For the text-containing cell, return its midpoint in [X, Y] coordinate format. 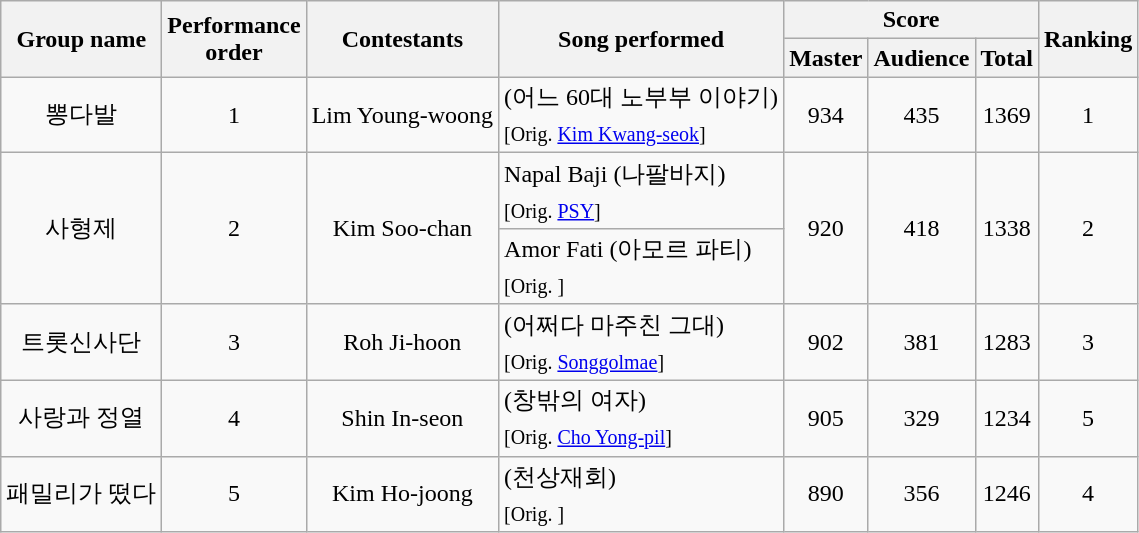
Performanceorder [234, 39]
890 [826, 494]
Score [912, 20]
934 [826, 115]
Kim Soo-chan [402, 229]
435 [922, 115]
1338 [1007, 229]
1369 [1007, 115]
Shin In-seon [402, 418]
920 [826, 229]
1234 [1007, 418]
Song performed [642, 39]
Roh Ji-hoon [402, 342]
Group name [82, 39]
Contestants [402, 39]
사랑과 정열 [82, 418]
패밀리가 떴다 [82, 494]
Kim Ho-joong [402, 494]
329 [922, 418]
(어느 60대 노부부 이야기)[Orig. Kim Kwang-seok] [642, 115]
905 [826, 418]
381 [922, 342]
Ranking [1088, 39]
사형제 [82, 229]
(창밖의 여자)[Orig. Cho Yong-pil] [642, 418]
1283 [1007, 342]
Napal Baji (나팔바지)[Orig. PSY] [642, 191]
뽕다발 [82, 115]
(천상재회)[Orig. ] [642, 494]
Total [1007, 58]
418 [922, 229]
1246 [1007, 494]
Amor Fati (아모르 파티)[Orig. ] [642, 267]
Master [826, 58]
356 [922, 494]
902 [826, 342]
Lim Young-woong [402, 115]
(어쩌다 마주친 그대)[Orig. Songgolmae] [642, 342]
트롯신사단 [82, 342]
Audience [922, 58]
